Output the [x, y] coordinate of the center of the cell containing the given text.  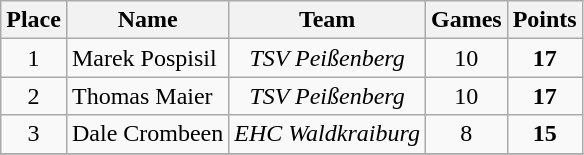
Points [544, 20]
Thomas Maier [147, 96]
Games [466, 20]
EHC Waldkraiburg [328, 134]
Place [34, 20]
15 [544, 134]
3 [34, 134]
Marek Pospisil [147, 58]
Team [328, 20]
1 [34, 58]
Dale Crombeen [147, 134]
Name [147, 20]
2 [34, 96]
8 [466, 134]
